Output the (X, Y) coordinate of the center of the cell containing the given text.  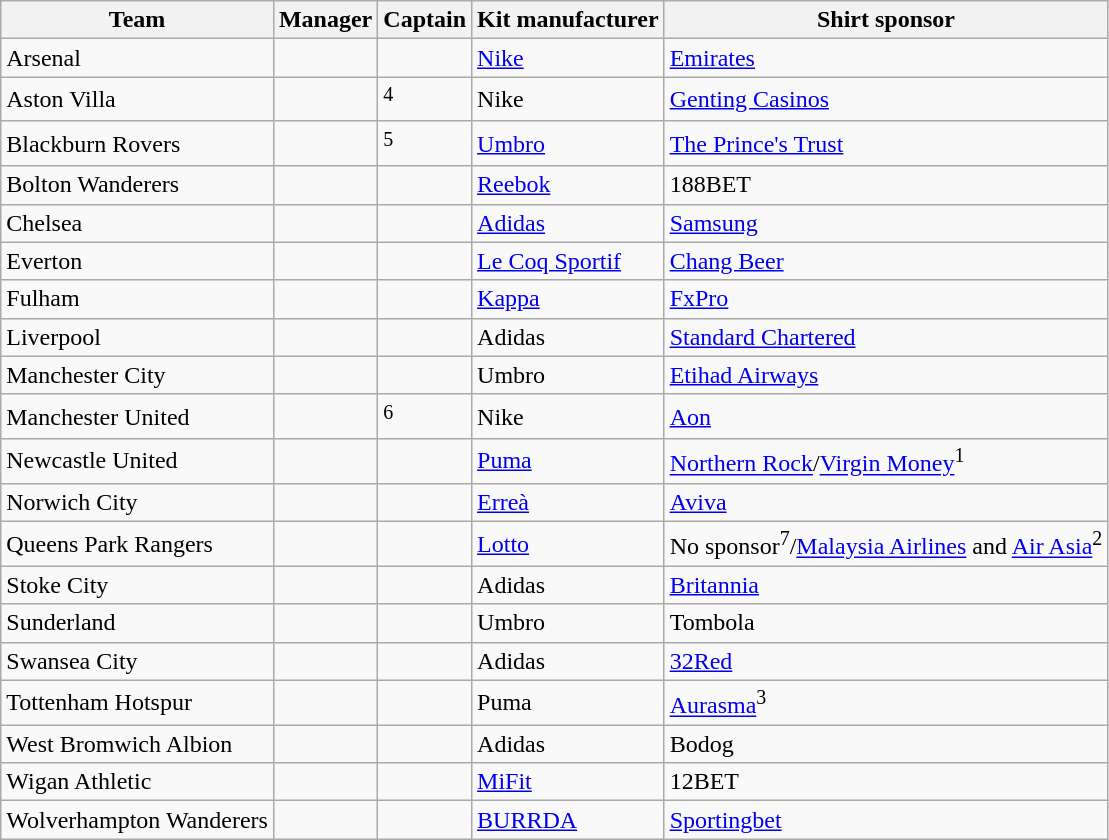
Norwich City (138, 502)
188BET (886, 185)
32Red (886, 661)
Sunderland (138, 623)
Captain (425, 20)
Queens Park Rangers (138, 544)
Emirates (886, 58)
Manchester United (138, 416)
Shirt sponsor (886, 20)
5 (425, 144)
Manchester City (138, 375)
Bodog (886, 744)
FxPro (886, 299)
Aurasma3 (886, 702)
Newcastle United (138, 462)
Blackburn Rovers (138, 144)
MiFit (568, 782)
Aviva (886, 502)
4 (425, 100)
Wigan Athletic (138, 782)
Britannia (886, 585)
12BET (886, 782)
Swansea City (138, 661)
Wolverhampton Wanderers (138, 820)
Erreà (568, 502)
Le Coq Sportif (568, 261)
Northern Rock/Virgin Money1 (886, 462)
Liverpool (138, 337)
6 (425, 416)
Sportingbet (886, 820)
Fulham (138, 299)
Reebok (568, 185)
Aston Villa (138, 100)
Everton (138, 261)
Samsung (886, 223)
Kit manufacturer (568, 20)
Aon (886, 416)
Tombola (886, 623)
Chelsea (138, 223)
Tottenham Hotspur (138, 702)
Manager (325, 20)
Chang Beer (886, 261)
No sponsor7/Malaysia Airlines and Air Asia2 (886, 544)
Standard Chartered (886, 337)
Etihad Airways (886, 375)
Lotto (568, 544)
The Prince's Trust (886, 144)
Kappa (568, 299)
West Bromwich Albion (138, 744)
BURRDA (568, 820)
Stoke City (138, 585)
Bolton Wanderers (138, 185)
Genting Casinos (886, 100)
Team (138, 20)
Arsenal (138, 58)
